Scan for the cell matching the given text and deliver its (x, y) coordinate at center. 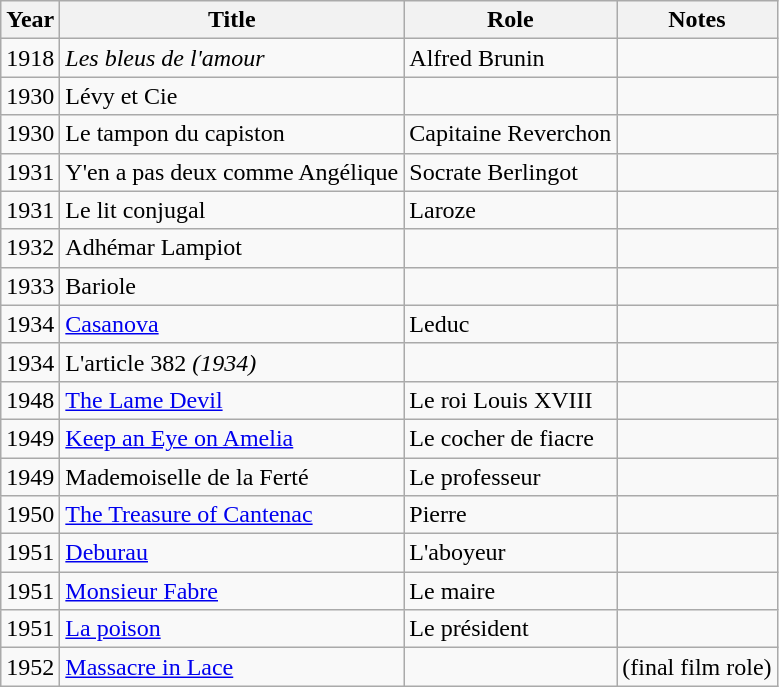
1933 (30, 286)
Title (232, 20)
Le président (510, 629)
Les bleus de l'amour (232, 58)
Le professeur (510, 477)
Le cocher de fiacre (510, 438)
Socrate Berlingot (510, 172)
Adhémar Lampiot (232, 248)
The Lame Devil (232, 400)
The Treasure of Cantenac (232, 515)
Le maire (510, 591)
Casanova (232, 324)
Alfred Brunin (510, 58)
1950 (30, 515)
Monsieur Fabre (232, 591)
Keep an Eye on Amelia (232, 438)
Capitaine Reverchon (510, 134)
Mademoiselle de la Ferté (232, 477)
Laroze (510, 210)
Lévy et Cie (232, 96)
Bariole (232, 286)
La poison (232, 629)
Deburau (232, 553)
1952 (30, 667)
Leduc (510, 324)
L'article 382 (1934) (232, 362)
L'aboyeur (510, 553)
Role (510, 20)
(final film role) (697, 667)
Pierre (510, 515)
Le roi Louis XVIII (510, 400)
Year (30, 20)
Notes (697, 20)
Le lit conjugal (232, 210)
Le tampon du capiston (232, 134)
Y'en a pas deux comme Angélique (232, 172)
1948 (30, 400)
1918 (30, 58)
1932 (30, 248)
Massacre in Lace (232, 667)
